Scan for the cell matching the given text and deliver its [X, Y] coordinate at center. 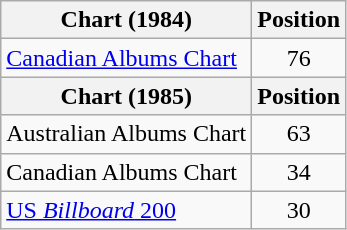
76 [299, 58]
30 [299, 210]
US Billboard 200 [126, 210]
34 [299, 172]
Chart (1984) [126, 20]
Australian Albums Chart [126, 134]
Chart (1985) [126, 96]
63 [299, 134]
